Return [X, Y] of the center of cell containing provided text 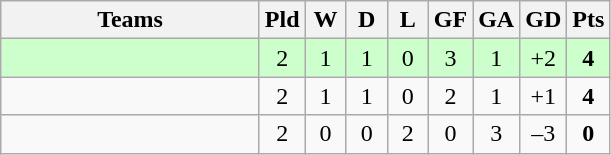
Pts [588, 20]
Teams [130, 20]
+2 [544, 58]
GF [450, 20]
GA [496, 20]
+1 [544, 96]
Pld [282, 20]
–3 [544, 134]
D [366, 20]
GD [544, 20]
L [408, 20]
W [326, 20]
